Pinpoint the cell where the given text exists, returning its [x, y] midpoint coordinate. 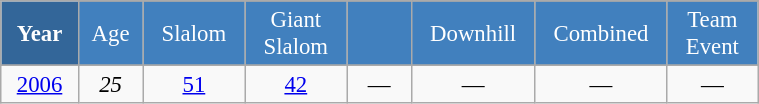
Downhill [472, 34]
42 [296, 85]
2006 [40, 85]
Slalom [194, 34]
25 [110, 85]
Team Event [712, 34]
Combined [601, 34]
51 [194, 85]
GiantSlalom [296, 34]
Age [110, 34]
Year [40, 34]
